Extract the [X, Y] coordinate from the center of the cell holding the provided text.  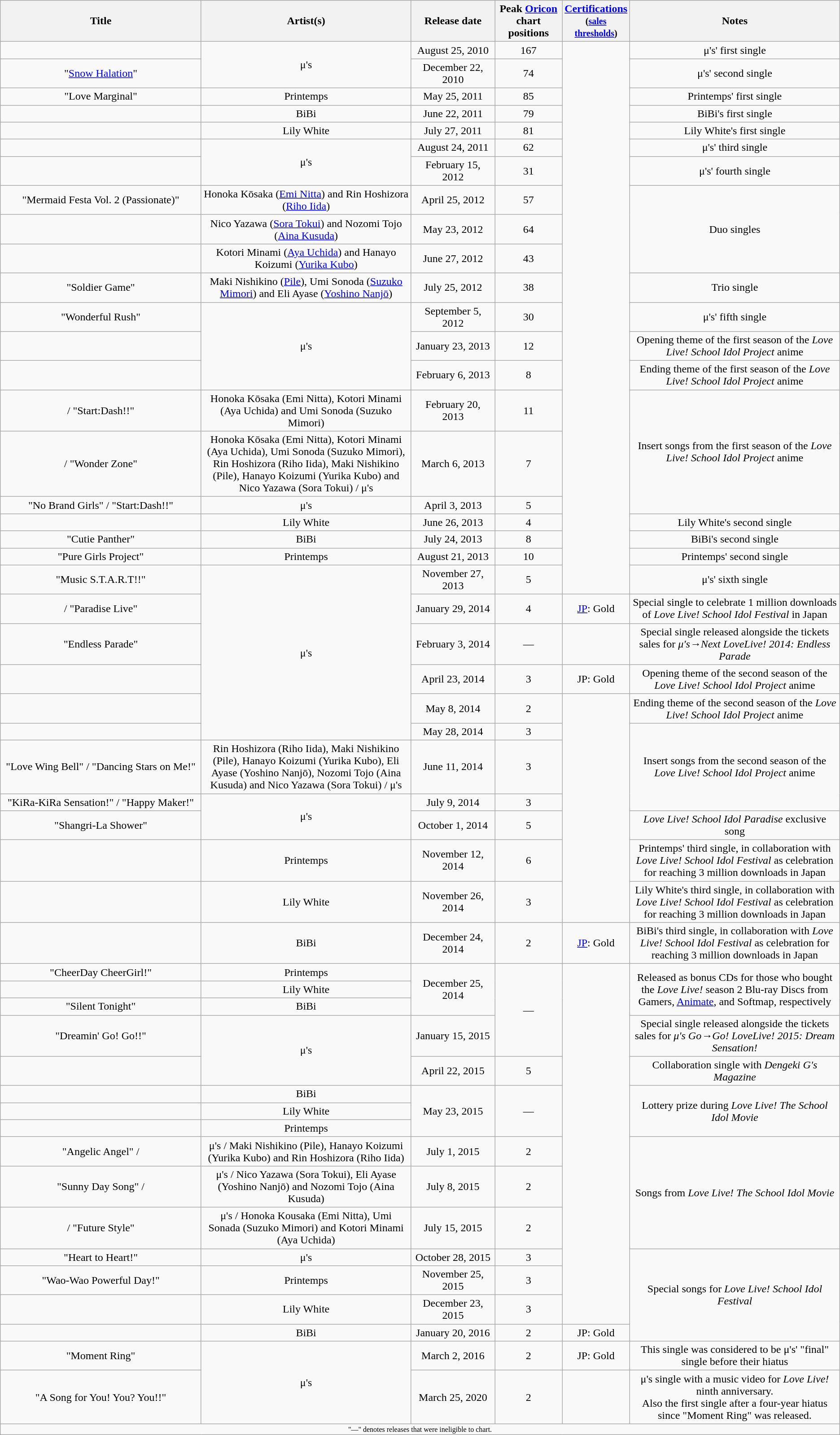
Opening theme of the second season of the Love Live! School Idol Project anime [735, 679]
/ "Future Style" [101, 1228]
"Music S.T.A.R.T!!" [101, 580]
"Heart to Heart!" [101, 1257]
July 8, 2015 [453, 1186]
Notes [735, 21]
March 25, 2020 [453, 1397]
November 25, 2015 [453, 1281]
July 9, 2014 [453, 802]
May 8, 2014 [453, 708]
30 [529, 317]
Peak Oriconchart positions [529, 21]
85 [529, 96]
"Shangri-La Shower" [101, 826]
February 3, 2014 [453, 644]
"Love Wing Bell" / "Dancing Stars on Me!" [101, 766]
μ's' fifth single [735, 317]
July 1, 2015 [453, 1151]
Ending theme of the first season of the Love Live! School Idol Project anime [735, 375]
April 25, 2012 [453, 200]
Love Live! School Idol Paradise exclusive song [735, 826]
January 29, 2014 [453, 608]
"Cutie Panther" [101, 539]
July 27, 2011 [453, 131]
January 15, 2015 [453, 1036]
μ's' third single [735, 148]
31 [529, 171]
November 12, 2014 [453, 861]
11 [529, 411]
July 15, 2015 [453, 1228]
"CheerDay CheerGirl!" [101, 972]
Honoka Kōsaka (Emi Nitta), Kotori Minami (Aya Uchida) and Umi Sonoda (Suzuko Mimori) [306, 411]
"Soldier Game" [101, 287]
μ's' fourth single [735, 171]
May 28, 2014 [453, 731]
Opening theme of the first season of the Love Live! School Idol Project anime [735, 346]
"Wonderful Rush" [101, 317]
"Sunny Day Song" / [101, 1186]
March 6, 2013 [453, 464]
June 26, 2013 [453, 522]
Certifications(sales thresholds) [596, 21]
Ending theme of the second season of the Love Live! School Idol Project anime [735, 708]
Lily White's second single [735, 522]
September 5, 2012 [453, 317]
/ "Paradise Live" [101, 608]
μ's' second single [735, 74]
μ's / Maki Nishikino (Pile), Hanayo Koizumi (Yurika Kubo) and Rin Hoshizora (Riho Iida) [306, 1151]
BiBi's second single [735, 539]
Lily White's third single, in collaboration with Love Live! School Idol Festival as celebration for reaching 3 million downloads in Japan [735, 902]
February 15, 2012 [453, 171]
"KiRa-KiRa Sensation!" / "Happy Maker!" [101, 802]
57 [529, 200]
BiBi's third single, in collaboration with Love Live! School Idol Festival as celebration for reaching 3 million downloads in Japan [735, 943]
"Silent Tonight" [101, 1006]
May 23, 2012 [453, 229]
79 [529, 114]
December 24, 2014 [453, 943]
April 23, 2014 [453, 679]
February 6, 2013 [453, 375]
64 [529, 229]
This single was considered to be μ's' "final" single before their hiatus [735, 1356]
/ "Start:Dash!!" [101, 411]
April 22, 2015 [453, 1071]
May 23, 2015 [453, 1111]
"Love Marginal" [101, 96]
10 [529, 556]
74 [529, 74]
December 25, 2014 [453, 989]
December 22, 2010 [453, 74]
July 25, 2012 [453, 287]
February 20, 2013 [453, 411]
June 22, 2011 [453, 114]
Lottery prize during Love Live! The School Idol Movie [735, 1111]
81 [529, 131]
43 [529, 258]
July 24, 2013 [453, 539]
April 3, 2013 [453, 505]
6 [529, 861]
November 26, 2014 [453, 902]
Special single released alongside the tickets sales for μ's→Next LoveLive! 2014: Endless Parade [735, 644]
August 21, 2013 [453, 556]
"Dreamin' Go! Go!!" [101, 1036]
June 27, 2012 [453, 258]
"Moment Ring" [101, 1356]
"Endless Parade" [101, 644]
μ's' first single [735, 50]
March 2, 2016 [453, 1356]
May 25, 2011 [453, 96]
μ's / Nico Yazawa (Sora Tokui), Eli Ayase (Yoshino Nanjō) and Nozomi Tojo (Aina Kusuda) [306, 1186]
November 27, 2013 [453, 580]
Lily White's first single [735, 131]
/ "Wonder Zone" [101, 464]
December 23, 2015 [453, 1309]
Release date [453, 21]
Insert songs from the second season of the Love Live! School Idol Project anime [735, 766]
Collaboration single with Dengeki G's Magazine [735, 1071]
Special single to celebrate 1 million downloads of Love Live! School Idol Festival in Japan [735, 608]
"No Brand Girls" / "Start:Dash!!" [101, 505]
Trio single [735, 287]
January 20, 2016 [453, 1333]
Title [101, 21]
Artist(s) [306, 21]
μ's' sixth single [735, 580]
μ's single with a music video for Love Live! ninth anniversary. Also the first single after a four-year hiatus since "Moment Ring" was released. [735, 1397]
Kotori Minami (Aya Uchida) and Hanayo Koizumi (Yurika Kubo) [306, 258]
μ's / Honoka Kousaka (Emi Nitta), Umi Sonada (Suzuko Mimori) and Kotori Minami (Aya Uchida) [306, 1228]
12 [529, 346]
October 1, 2014 [453, 826]
Printemps' second single [735, 556]
Special single released alongside the tickets sales for μ's Go→Go! LoveLive! 2015: Dream Sensation! [735, 1036]
"—" denotes releases that were ineligible to chart. [420, 1429]
"Snow Halation" [101, 74]
August 24, 2011 [453, 148]
August 25, 2010 [453, 50]
"A Song for You! You? You!!" [101, 1397]
38 [529, 287]
Nico Yazawa (Sora Tokui) and Nozomi Tojo (Aina Kusuda) [306, 229]
Printemps' first single [735, 96]
"Wao-Wao Powerful Day!" [101, 1281]
BiBi's first single [735, 114]
62 [529, 148]
"Angelic Angel" / [101, 1151]
January 23, 2013 [453, 346]
"Pure Girls Project" [101, 556]
167 [529, 50]
Printemps' third single, in collaboration with Love Live! School Idol Festival as celebration for reaching 3 million downloads in Japan [735, 861]
Duo singles [735, 229]
June 11, 2014 [453, 766]
Insert songs from the first season of the Love Live! School Idol Project anime [735, 452]
7 [529, 464]
Released as bonus CDs for those who bought the Love Live! season 2 Blu-ray Discs from Gamers, Animate, and Softmap, respectively [735, 989]
"Mermaid Festa Vol. 2 (Passionate)" [101, 200]
Maki Nishikino (Pile), Umi Sonoda (Suzuko Mimori) and Eli Ayase (Yoshino Nanjō) [306, 287]
Songs from Love Live! The School Idol Movie [735, 1193]
October 28, 2015 [453, 1257]
Honoka Kōsaka (Emi Nitta) and Rin Hoshizora (Riho Iida) [306, 200]
Special songs for Love Live! School Idol Festival [735, 1295]
